Provide the [x, y] coordinate of the cell's center where the given text is located.  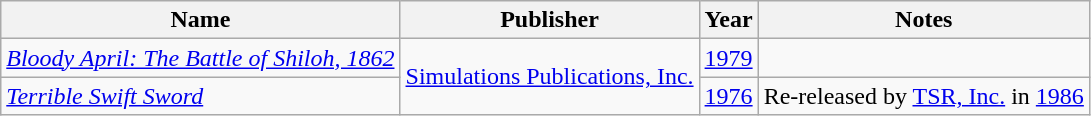
Re-released by TSR, Inc. in 1986 [924, 96]
Year [728, 20]
Terrible Swift Sword [200, 96]
Simulations Publications, Inc. [550, 77]
Publisher [550, 20]
Notes [924, 20]
Bloody April: The Battle of Shiloh, 1862 [200, 58]
1979 [728, 58]
1976 [728, 96]
Name [200, 20]
